Provide the [X, Y] coordinate of the cell's center where the given text is located.  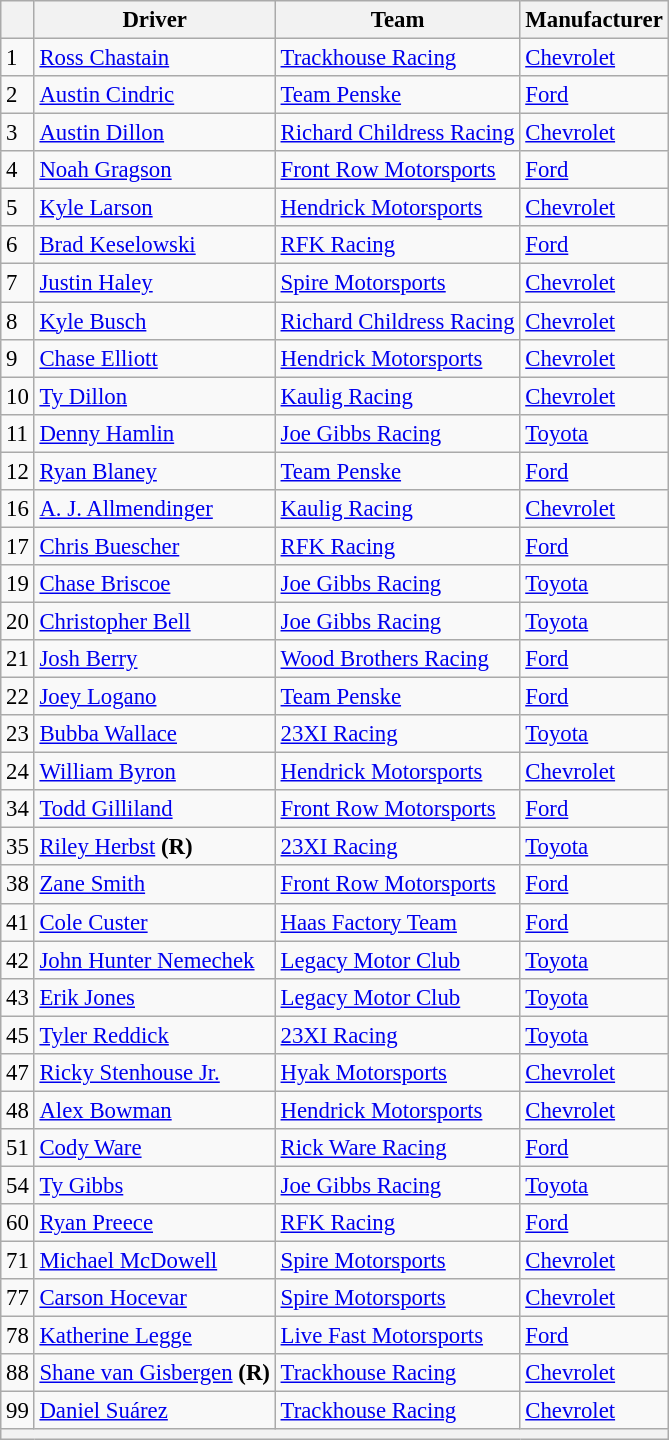
John Hunter Nemechek [154, 960]
Katherine Legge [154, 1336]
Bubba Wallace [154, 734]
21 [18, 659]
99 [18, 1411]
71 [18, 1261]
1 [18, 58]
Cole Custer [154, 922]
4 [18, 170]
41 [18, 922]
Cody Ware [154, 1148]
2 [18, 95]
35 [18, 847]
Josh Berry [154, 659]
A. J. Allmendinger [154, 509]
Ty Gibbs [154, 1185]
Team [398, 20]
Kyle Busch [154, 321]
17 [18, 546]
Ryan Preece [154, 1223]
3 [18, 133]
78 [18, 1336]
Joey Logano [154, 697]
Chase Briscoe [154, 584]
Justin Haley [154, 283]
Rick Ware Racing [398, 1148]
Michael McDowell [154, 1261]
Christopher Bell [154, 621]
24 [18, 772]
22 [18, 697]
6 [18, 245]
Ricky Stenhouse Jr. [154, 1073]
43 [18, 997]
88 [18, 1373]
19 [18, 584]
10 [18, 396]
Zane Smith [154, 885]
Manufacturer [594, 20]
38 [18, 885]
Todd Gilliland [154, 809]
Brad Keselowski [154, 245]
12 [18, 471]
Ross Chastain [154, 58]
Tyler Reddick [154, 1035]
42 [18, 960]
Chris Buescher [154, 546]
Hyak Motorsports [398, 1073]
8 [18, 321]
Ryan Blaney [154, 471]
54 [18, 1185]
Driver [154, 20]
Alex Bowman [154, 1110]
Live Fast Motorsports [398, 1336]
Austin Cindric [154, 95]
60 [18, 1223]
Haas Factory Team [398, 922]
Wood Brothers Racing [398, 659]
34 [18, 809]
23 [18, 734]
Austin Dillon [154, 133]
5 [18, 208]
9 [18, 358]
Carson Hocevar [154, 1298]
48 [18, 1110]
Kyle Larson [154, 208]
Chase Elliott [154, 358]
45 [18, 1035]
51 [18, 1148]
20 [18, 621]
11 [18, 433]
Ty Dillon [154, 396]
77 [18, 1298]
Denny Hamlin [154, 433]
47 [18, 1073]
Daniel Suárez [154, 1411]
William Byron [154, 772]
Noah Gragson [154, 170]
Shane van Gisbergen (R) [154, 1373]
Riley Herbst (R) [154, 847]
7 [18, 283]
16 [18, 509]
Erik Jones [154, 997]
